For the text-containing cell, return its midpoint in (x, y) coordinate format. 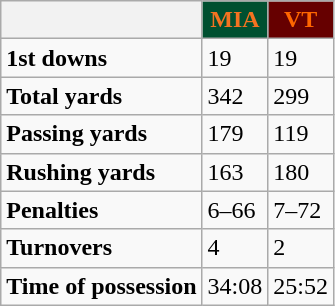
119 (301, 134)
1st downs (102, 58)
Time of possession (102, 286)
179 (235, 134)
Penalties (102, 210)
7–72 (301, 210)
163 (235, 172)
299 (301, 96)
MIA (235, 20)
VT (301, 20)
Total yards (102, 96)
Turnovers (102, 248)
34:08 (235, 286)
4 (235, 248)
342 (235, 96)
180 (301, 172)
Passing yards (102, 134)
2 (301, 248)
25:52 (301, 286)
6–66 (235, 210)
Rushing yards (102, 172)
